Find where the given text appears and provide that cell's center as [x, y] coordinate. 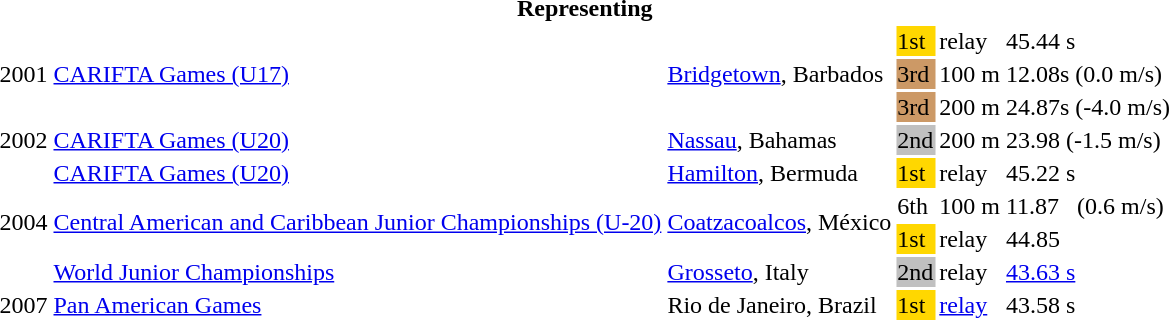
World Junior Championships [358, 272]
Bridgetown, Barbados [780, 74]
Grosseto, Italy [780, 272]
6th [916, 206]
Coatzacoalcos, México [780, 222]
Nassau, Bahamas [780, 140]
Pan American Games [358, 305]
CARIFTA Games (U17) [358, 74]
Hamilton, Bermuda [780, 173]
Central American and Caribbean Junior Championships (U-20) [358, 222]
Rio de Janeiro, Brazil [780, 305]
